Scan for the cell matching the given text and deliver its (X, Y) coordinate at center. 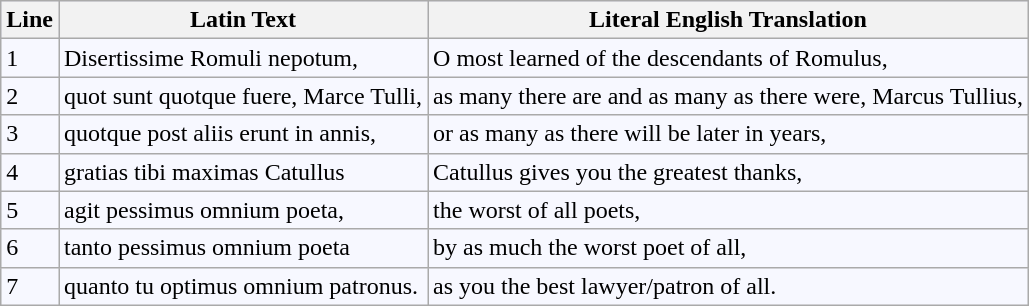
Literal English Translation (728, 20)
7 (30, 286)
5 (30, 210)
Latin Text (242, 20)
as you the best lawyer/patron of all. (728, 286)
4 (30, 172)
as many there are and as many as there were, Marcus Tullius, (728, 96)
gratias tibi maximas Catullus (242, 172)
quanto tu optimus omnium patronus. (242, 286)
O most learned of the descendants of Romulus, (728, 58)
6 (30, 248)
quotque post aliis erunt in annis, (242, 134)
3 (30, 134)
Disertissime Romuli nepotum, (242, 58)
agit pessimus omnium poeta, (242, 210)
or as many as there will be later in years, (728, 134)
2 (30, 96)
by as much the worst poet of all, (728, 248)
1 (30, 58)
tanto pessimus omnium poeta (242, 248)
quot sunt quotque fuere, Marce Tulli, (242, 96)
Catullus gives you the greatest thanks, (728, 172)
the worst of all poets, (728, 210)
Line (30, 20)
